Locate the cell with the specified text and output its (X, Y) center coordinate. 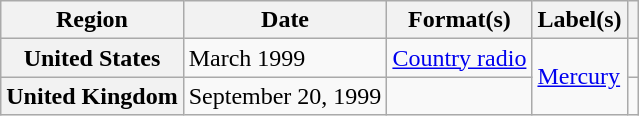
United States (92, 58)
Country radio (460, 58)
Label(s) (580, 20)
September 20, 1999 (285, 96)
Date (285, 20)
United Kingdom (92, 96)
Region (92, 20)
Mercury (580, 77)
March 1999 (285, 58)
Format(s) (460, 20)
